Return [x, y] of the center of cell containing provided text 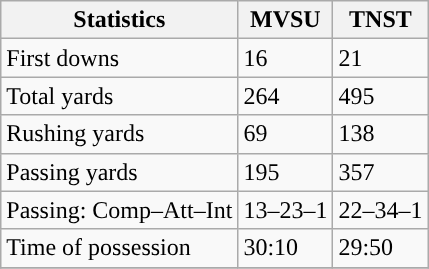
Statistics [120, 20]
First downs [120, 58]
TNST [380, 20]
264 [286, 96]
69 [286, 134]
195 [286, 172]
357 [380, 172]
138 [380, 134]
MVSU [286, 20]
Total yards [120, 96]
Passing: Comp–Att–Int [120, 210]
Rushing yards [120, 134]
16 [286, 58]
29:50 [380, 248]
22–34–1 [380, 210]
Time of possession [120, 248]
30:10 [286, 248]
495 [380, 96]
21 [380, 58]
13–23–1 [286, 210]
Passing yards [120, 172]
